Find where the given text appears and provide that cell's center as (X, Y) coordinate. 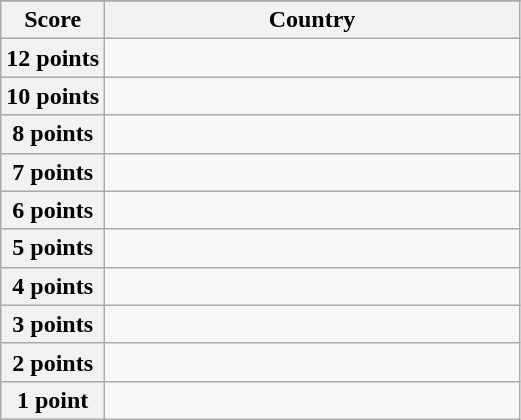
10 points (53, 96)
4 points (53, 286)
12 points (53, 58)
1 point (53, 400)
7 points (53, 172)
2 points (53, 362)
6 points (53, 210)
Score (53, 20)
Country (312, 20)
5 points (53, 248)
8 points (53, 134)
3 points (53, 324)
